Scan for the cell matching the given text and deliver its (x, y) coordinate at center. 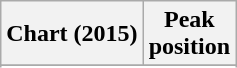
Peak position (189, 34)
Chart (2015) (72, 34)
